Return the (x, y) coordinate for the center point of the cell that contains the specified text.  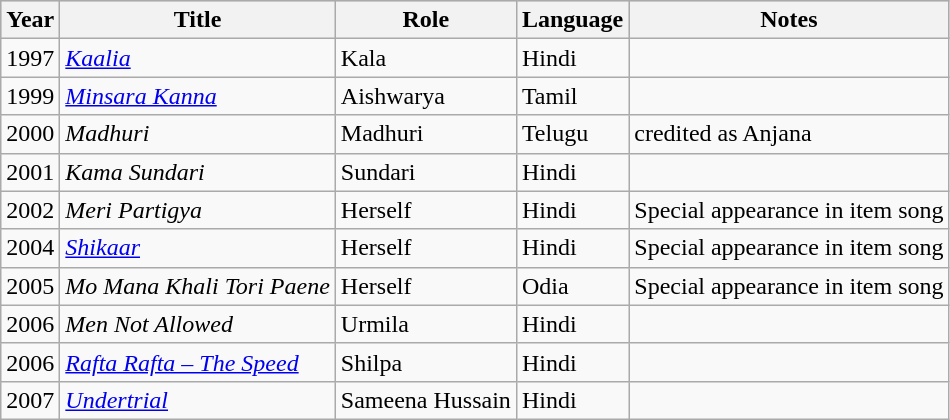
Year (30, 20)
Sameena Hussain (426, 400)
Shikaar (198, 248)
credited as Anjana (789, 134)
Rafta Rafta – The Speed (198, 362)
Meri Partigya (198, 210)
Telugu (572, 134)
Tamil (572, 96)
Kala (426, 58)
1999 (30, 96)
1997 (30, 58)
Notes (789, 20)
2004 (30, 248)
2007 (30, 400)
2005 (30, 286)
2001 (30, 172)
Sundari (426, 172)
Mo Mana Khali Tori Paene (198, 286)
Odia (572, 286)
Kama Sundari (198, 172)
Undertrial (198, 400)
2002 (30, 210)
Kaalia (198, 58)
Shilpa (426, 362)
Language (572, 20)
Aishwarya (426, 96)
Men Not Allowed (198, 324)
Urmila (426, 324)
Title (198, 20)
Minsara Kanna (198, 96)
Role (426, 20)
2000 (30, 134)
